From the cell containing the given text, extract its center point as [X, Y] coordinate. 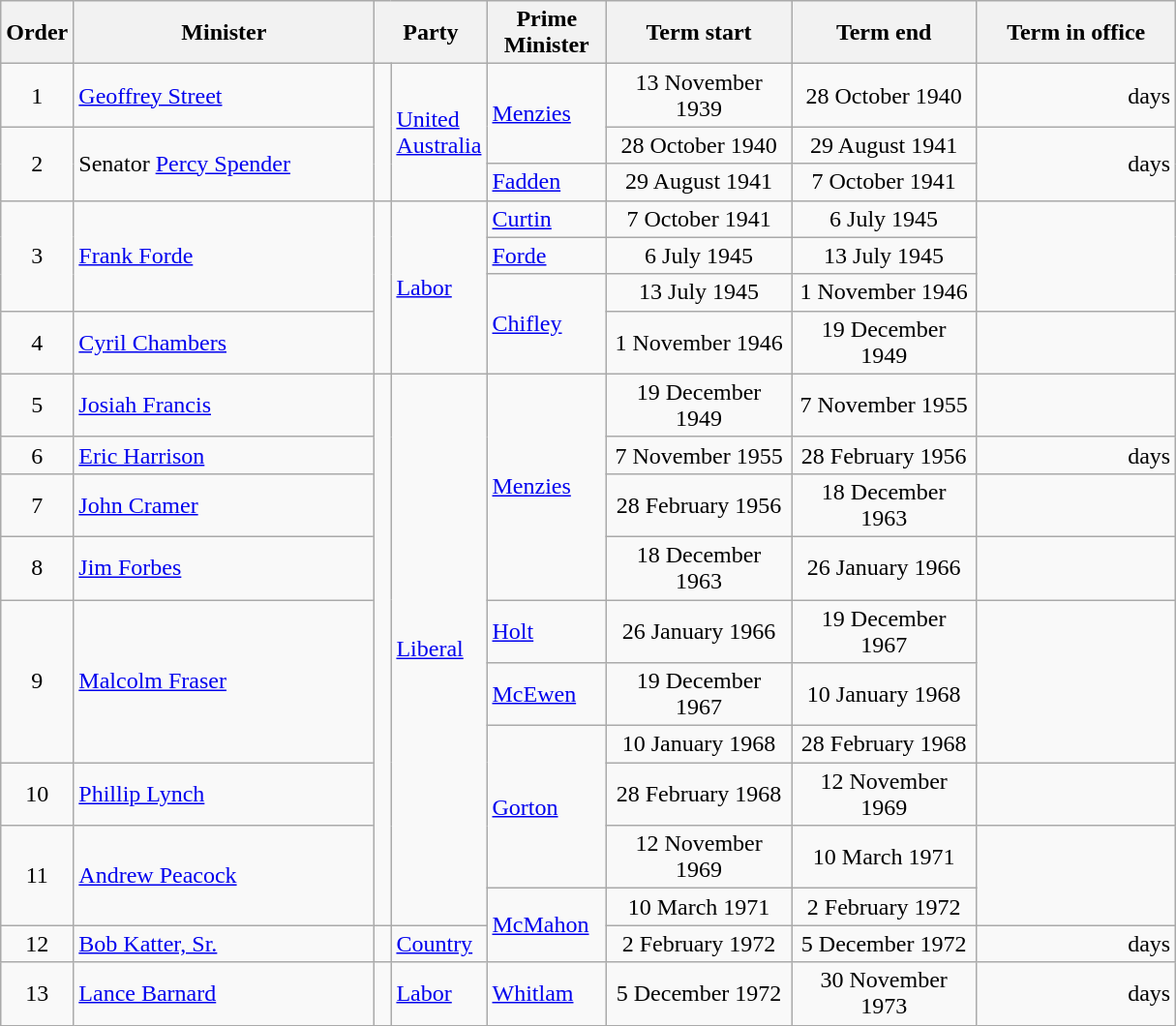
John Cramer [225, 505]
Order [37, 33]
4 [37, 343]
Liberal [439, 649]
Andrew Peacock [225, 875]
Lance Barnard [225, 993]
Cyril Chambers [225, 343]
Josiah Francis [225, 405]
Holt [547, 631]
8 [37, 567]
6 [37, 455]
Geoffrey Street [225, 95]
Term end [885, 33]
Term start [699, 33]
Chifley [547, 323]
UnitedAustralia [439, 132]
13 [37, 993]
Bob Katter, Sr. [225, 944]
Eric Harrison [225, 455]
Phillip Lynch [225, 794]
Forde [547, 256]
McEwen [547, 695]
Party [431, 33]
1 [37, 95]
Country [439, 944]
10 [37, 794]
12 [37, 944]
9 [37, 681]
Term in office [1076, 33]
11 [37, 875]
Fadden [547, 182]
13 November 1939 [699, 95]
Curtin [547, 219]
Gorton [547, 807]
McMahon [547, 925]
Whitlam [547, 993]
3 [37, 256]
Frank Forde [225, 256]
Minister [225, 33]
Prime Minister [547, 33]
Malcolm Fraser [225, 681]
Jim Forbes [225, 567]
30 November 1973 [885, 993]
5 [37, 405]
7 [37, 505]
Senator Percy Spender [225, 164]
2 [37, 164]
